Detect which cell encompasses the target text, then output its [x, y] center coordinate. 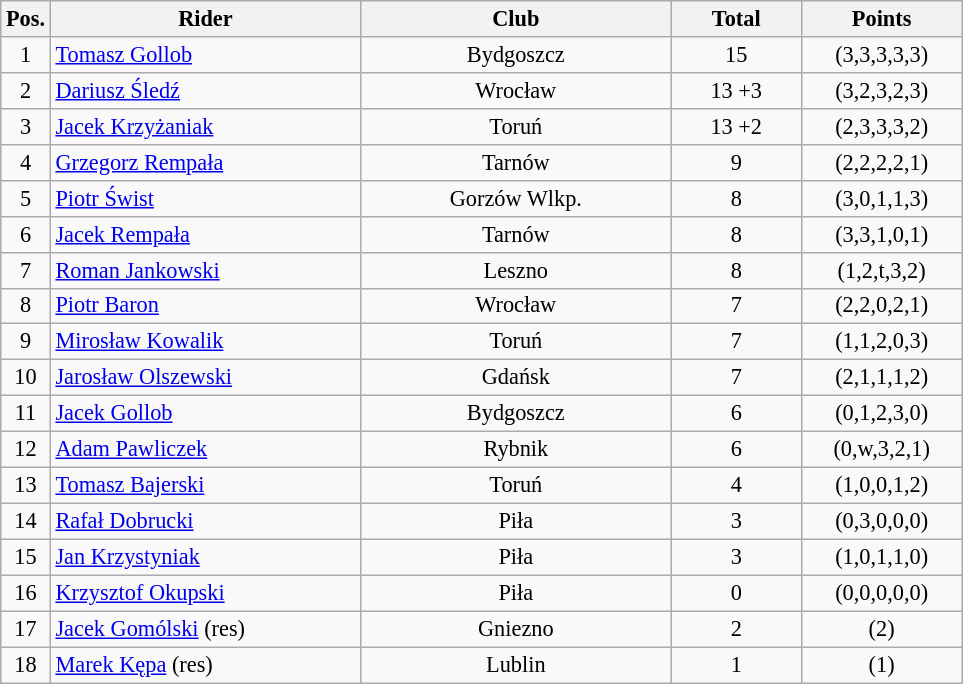
13 +3 [736, 90]
Rafał Dobrucki [205, 521]
(0,3,0,0,0) [881, 521]
Jan Krzystyniak [205, 557]
13 +2 [736, 126]
Roman Jankowski [205, 270]
Lublin [516, 665]
(0,1,2,3,0) [881, 414]
Rybnik [516, 450]
(2,3,3,3,2) [881, 126]
Rider [205, 19]
Leszno [516, 270]
(2,2,0,2,1) [881, 306]
10 [26, 378]
Pos. [26, 19]
17 [26, 629]
Dariusz Śledź [205, 90]
Jarosław Olszewski [205, 378]
Tomasz Gollob [205, 55]
(1,2,t,3,2) [881, 270]
(1,0,0,1,2) [881, 485]
Adam Pawliczek [205, 450]
Jacek Gomólski (res) [205, 629]
(2,2,2,2,1) [881, 162]
11 [26, 414]
Grzegorz Rempała [205, 162]
0 [736, 593]
Marek Kępa (res) [205, 665]
Tomasz Bajerski [205, 485]
12 [26, 450]
16 [26, 593]
5 [26, 198]
Krzysztof Okupski [205, 593]
(2,1,1,1,2) [881, 378]
13 [26, 485]
Club [516, 19]
Gniezno [516, 629]
(2) [881, 629]
(1,1,2,0,3) [881, 342]
Jacek Krzyżaniak [205, 126]
(3,3,3,3,3) [881, 55]
(0,w,3,2,1) [881, 450]
Piotr Baron [205, 306]
14 [26, 521]
(1) [881, 665]
Jacek Gollob [205, 414]
(1,0,1,1,0) [881, 557]
Gorzów Wlkp. [516, 198]
(3,3,1,0,1) [881, 234]
Gdańsk [516, 378]
Jacek Rempała [205, 234]
(0,0,0,0,0) [881, 593]
(3,2,3,2,3) [881, 90]
Points [881, 19]
Piotr Świst [205, 198]
18 [26, 665]
(3,0,1,1,3) [881, 198]
Mirosław Kowalik [205, 342]
Total [736, 19]
